Scan for the cell matching the given text and deliver its [x, y] coordinate at center. 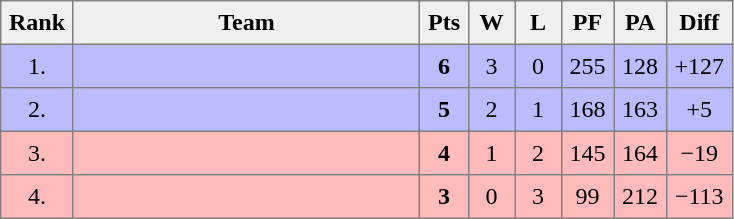
3. [38, 153]
−19 [699, 153]
+127 [699, 66]
Rank [38, 23]
PA [640, 23]
Pts [444, 23]
Diff [699, 23]
W [491, 23]
99 [587, 197]
2. [38, 110]
128 [640, 66]
168 [587, 110]
PF [587, 23]
6 [444, 66]
L [538, 23]
4 [444, 153]
+5 [699, 110]
145 [587, 153]
5 [444, 110]
163 [640, 110]
Team [246, 23]
1. [38, 66]
−113 [699, 197]
164 [640, 153]
212 [640, 197]
255 [587, 66]
4. [38, 197]
